For the text-containing cell, return its midpoint in [X, Y] coordinate format. 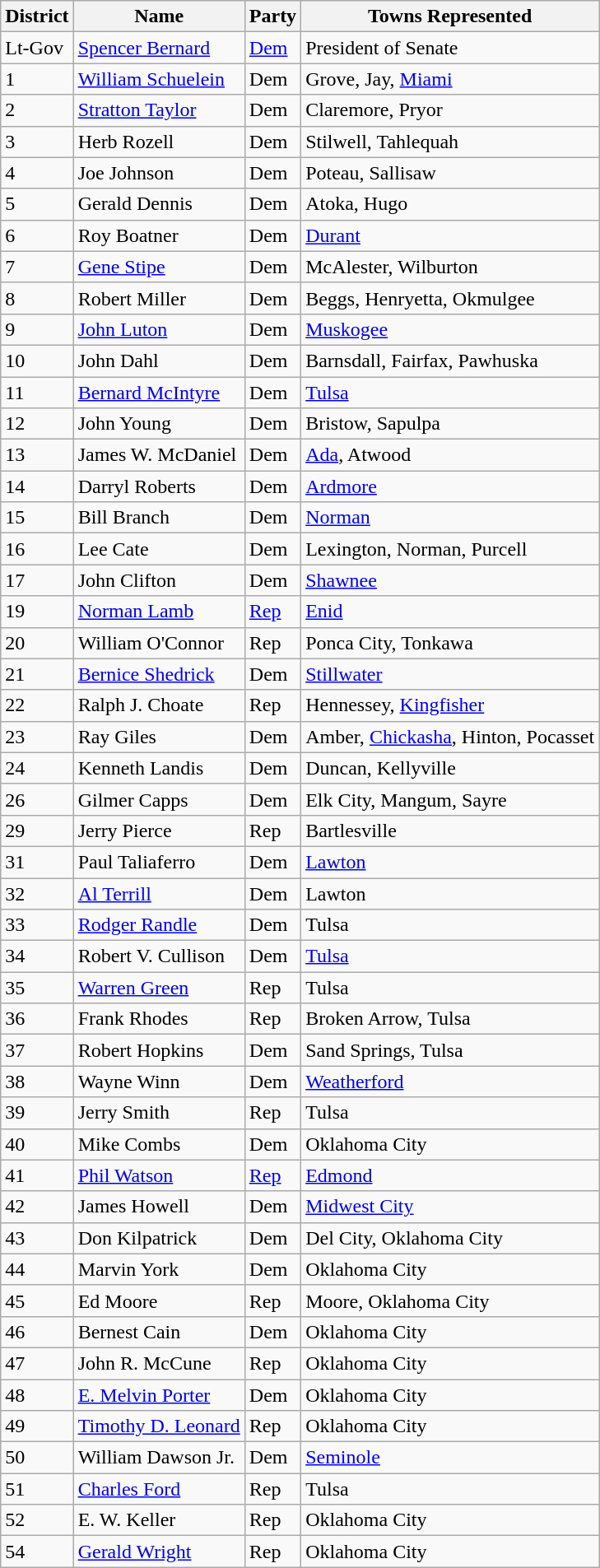
Jerry Smith [159, 1113]
38 [37, 1082]
Gilmer Capps [159, 799]
Lee Cate [159, 549]
Bernest Cain [159, 1332]
Paul Taliaferro [159, 862]
45 [37, 1300]
4 [37, 173]
Duncan, Kellyville [450, 768]
17 [37, 580]
Broken Arrow, Tulsa [450, 1019]
James Howell [159, 1207]
Charles Ford [159, 1489]
Darryl Roberts [159, 486]
Poteau, Sallisaw [450, 173]
1 [37, 79]
John R. McCune [159, 1363]
20 [37, 643]
Barnsdall, Fairfax, Pawhuska [450, 361]
John Clifton [159, 580]
33 [37, 925]
22 [37, 705]
Frank Rhodes [159, 1019]
Mike Combs [159, 1144]
16 [37, 549]
Rodger Randle [159, 925]
19 [37, 612]
Norman [450, 518]
40 [37, 1144]
Robert Miller [159, 298]
2 [37, 110]
Ed Moore [159, 1300]
Midwest City [450, 1207]
Towns Represented [450, 16]
52 [37, 1520]
Bernice Shedrick [159, 674]
35 [37, 988]
John Dahl [159, 361]
Enid [450, 612]
Phil Watson [159, 1175]
District [37, 16]
21 [37, 674]
Lexington, Norman, Purcell [450, 549]
31 [37, 862]
Claremore, Pryor [450, 110]
46 [37, 1332]
5 [37, 204]
50 [37, 1458]
Stilwell, Tahlequah [450, 142]
Marvin York [159, 1269]
44 [37, 1269]
E. W. Keller [159, 1520]
Bartlesville [450, 831]
Durant [450, 235]
Wayne Winn [159, 1082]
7 [37, 267]
McAlester, Wilburton [450, 267]
Warren Green [159, 988]
Ralph J. Choate [159, 705]
Norman Lamb [159, 612]
Lt-Gov [37, 48]
47 [37, 1363]
Edmond [450, 1175]
Ponca City, Tonkawa [450, 643]
Del City, Oklahoma City [450, 1238]
Robert Hopkins [159, 1050]
Muskogee [450, 329]
Gene Stipe [159, 267]
James W. McDaniel [159, 455]
Timothy D. Leonard [159, 1426]
William O'Connor [159, 643]
15 [37, 518]
51 [37, 1489]
Amber, Chickasha, Hinton, Pocasset [450, 737]
37 [37, 1050]
Name [159, 16]
Roy Boatner [159, 235]
10 [37, 361]
54 [37, 1552]
43 [37, 1238]
49 [37, 1426]
Al Terrill [159, 893]
26 [37, 799]
9 [37, 329]
President of Senate [450, 48]
Weatherford [450, 1082]
12 [37, 424]
48 [37, 1395]
36 [37, 1019]
Jerry Pierce [159, 831]
Stratton Taylor [159, 110]
39 [37, 1113]
Kenneth Landis [159, 768]
Hennessey, Kingfisher [450, 705]
Shawnee [450, 580]
Robert V. Cullison [159, 956]
Ada, Atwood [450, 455]
Herb Rozell [159, 142]
6 [37, 235]
24 [37, 768]
13 [37, 455]
41 [37, 1175]
Beggs, Henryetta, Okmulgee [450, 298]
23 [37, 737]
Spencer Bernard [159, 48]
John Young [159, 424]
Sand Springs, Tulsa [450, 1050]
William Dawson Jr. [159, 1458]
Ray Giles [159, 737]
E. Melvin Porter [159, 1395]
Atoka, Hugo [450, 204]
Bill Branch [159, 518]
Moore, Oklahoma City [450, 1300]
8 [37, 298]
Grove, Jay, Miami [450, 79]
Elk City, Mangum, Sayre [450, 799]
Joe Johnson [159, 173]
John Luton [159, 329]
11 [37, 393]
Gerald Dennis [159, 204]
Seminole [450, 1458]
Bernard McIntyre [159, 393]
William Schuelein [159, 79]
Stillwater [450, 674]
Ardmore [450, 486]
34 [37, 956]
3 [37, 142]
42 [37, 1207]
Gerald Wright [159, 1552]
14 [37, 486]
Bristow, Sapulpa [450, 424]
Don Kilpatrick [159, 1238]
Party [272, 16]
29 [37, 831]
32 [37, 893]
